Provide the [X, Y] coordinate of the cell's center where the given text is located.  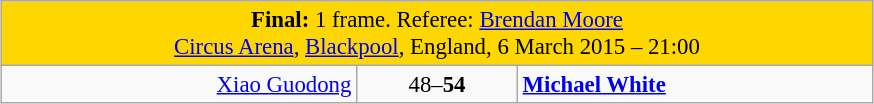
Xiao Guodong [179, 85]
48–54 [438, 85]
Michael White [695, 85]
Final: 1 frame. Referee: Brendan Moore Circus Arena, Blackpool, England, 6 March 2015 – 21:00 [437, 34]
